Extract the [X, Y] coordinate from the center of the cell holding the provided text.  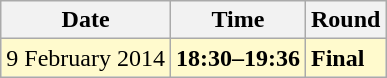
Round [346, 20]
Final [346, 58]
Date [86, 20]
9 February 2014 [86, 58]
Time [238, 20]
18:30–19:36 [238, 58]
